Capture the cell that displays the provided text and extract its [X, Y] central coordinate. 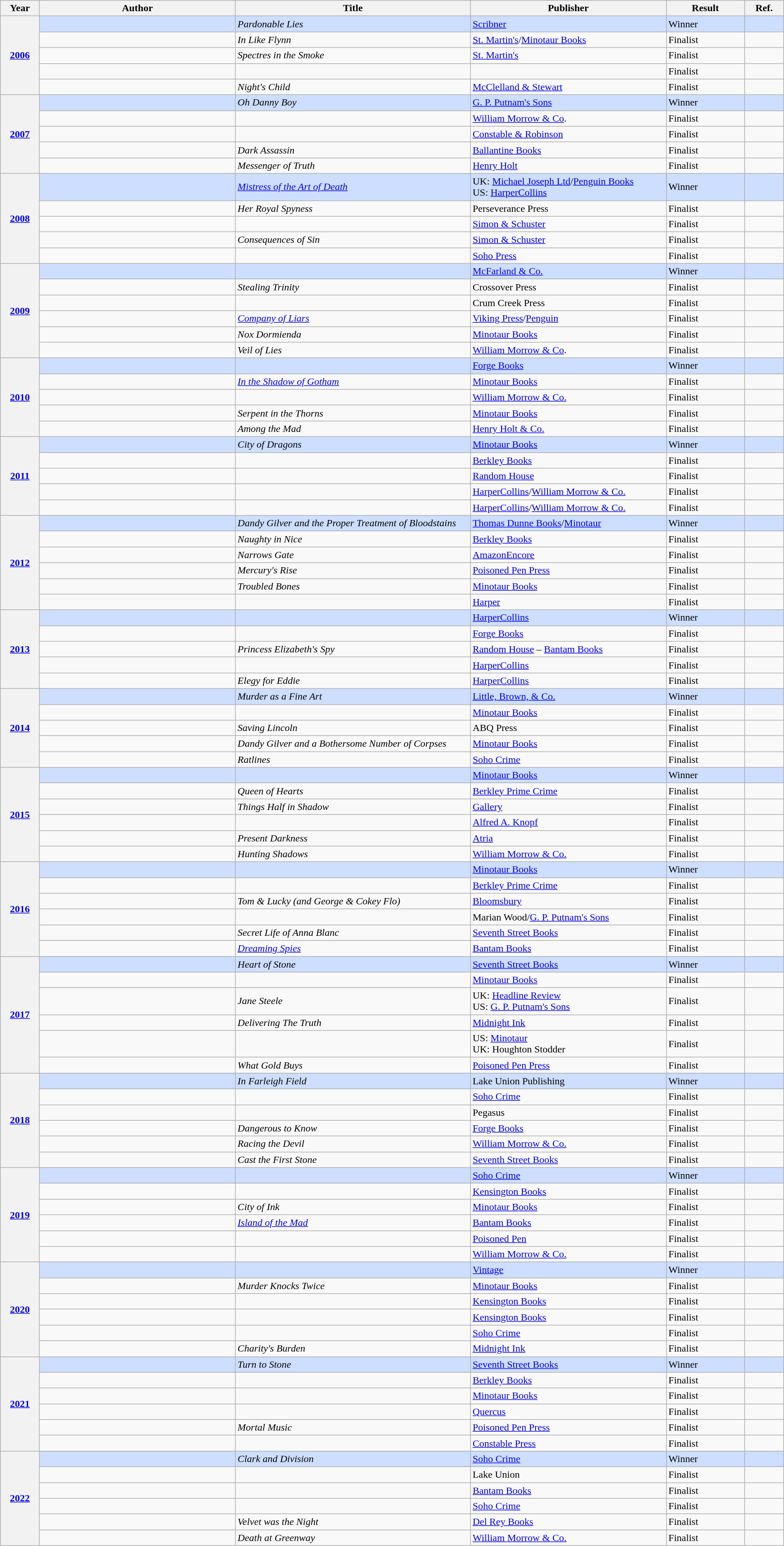
Narrows Gate [353, 555]
Atria [568, 838]
Clark and Division [353, 1459]
UK: Michael Joseph Ltd/Penguin BooksUS: HarperCollins [568, 187]
2020 [20, 1309]
Dreaming Spies [353, 948]
UK: Headline ReviewUS: G. P. Putnam's Sons [568, 1001]
Constable & Robinson [568, 134]
Delivering The Truth [353, 1023]
2006 [20, 55]
2011 [20, 476]
2009 [20, 311]
Saving Lincoln [353, 728]
Little, Brown, & Co. [568, 696]
Among the Mad [353, 429]
Heart of Stone [353, 964]
Marian Wood/G. P. Putnam's Sons [568, 917]
Alfred A. Knopf [568, 822]
Pardonable Lies [353, 24]
Princess Elizabeth's Spy [353, 649]
2007 [20, 134]
Random House [568, 476]
Dandy Gilver and the Proper Treatment of Bloodstains [353, 523]
Constable Press [568, 1443]
Crossover Press [568, 287]
Present Darkness [353, 838]
Dangerous to Know [353, 1128]
Oh Danny Boy [353, 103]
Racing the Devil [353, 1144]
Lake Union Publishing [568, 1081]
St. Martin's/Minotaur Books [568, 40]
Lake Union [568, 1474]
Poisoned Pen [568, 1238]
Naughty in Nice [353, 539]
McFarland & Co. [568, 271]
Mistress of the Art of Death [353, 187]
Hunting Shadows [353, 854]
2021 [20, 1404]
G. P. Putnam's Sons [568, 103]
City of Dragons [353, 444]
City of Ink [353, 1207]
Nox Dormienda [353, 334]
Murder Knocks Twice [353, 1286]
Night's Child [353, 87]
Author [137, 8]
McClelland & Stewart [568, 87]
Viking Press/Penguin [568, 319]
Tom & Lucky (and George & Cokey Flo) [353, 901]
ABQ Press [568, 728]
Crum Creek Press [568, 303]
Del Rey Books [568, 1522]
2010 [20, 397]
Murder as a Fine Art [353, 696]
Company of Liars [353, 319]
Mercury's Rise [353, 570]
Soho Press [568, 256]
Henry Holt [568, 165]
Ratlines [353, 760]
2012 [20, 563]
Henry Holt & Co. [568, 429]
2015 [20, 815]
Things Half in Shadow [353, 807]
2022 [20, 1498]
Result [705, 8]
2019 [20, 1215]
Pegasus [568, 1112]
Death at Greenway [353, 1538]
Ref. [764, 8]
Scribner [568, 24]
Bloomsbury [568, 901]
Troubled Bones [353, 586]
Publisher [568, 8]
Year [20, 8]
Velvet was the Night [353, 1522]
Title [353, 8]
Charity's Burden [353, 1349]
Elegy for Eddie [353, 681]
Turn to Stone [353, 1364]
Veil of Lies [353, 350]
Vintage [568, 1270]
In the Shadow of Gotham [353, 381]
Quercus [568, 1412]
Dark Assassin [353, 150]
Secret Life of Anna Blanc [353, 932]
Stealing Trinity [353, 287]
Perseverance Press [568, 208]
2017 [20, 1015]
2016 [20, 909]
In Farleigh Field [353, 1081]
Her Royal Spyness [353, 208]
Mortal Music [353, 1427]
Cast the First Stone [353, 1160]
What Gold Buys [353, 1065]
Gallery [568, 807]
2014 [20, 728]
US: MinotaurUK: Houghton Stodder [568, 1044]
Messenger of Truth [353, 165]
2008 [20, 218]
Ballantine Books [568, 150]
In Like Flynn [353, 40]
Harper [568, 602]
AmazonEncore [568, 555]
Serpent in the Thorns [353, 413]
Random House – Bantam Books [568, 649]
2013 [20, 649]
2018 [20, 1120]
Jane Steele [353, 1001]
Dandy Gilver and a Bothersome Number of Corpses [353, 744]
Queen of Hearts [353, 791]
St. Martin's [568, 55]
Thomas Dunne Books/Minotaur [568, 523]
Island of the Mad [353, 1222]
Consequences of Sin [353, 240]
Spectres in the Smoke [353, 55]
